Search for the cell housing the specified text and yield its [X, Y] center coordinate. 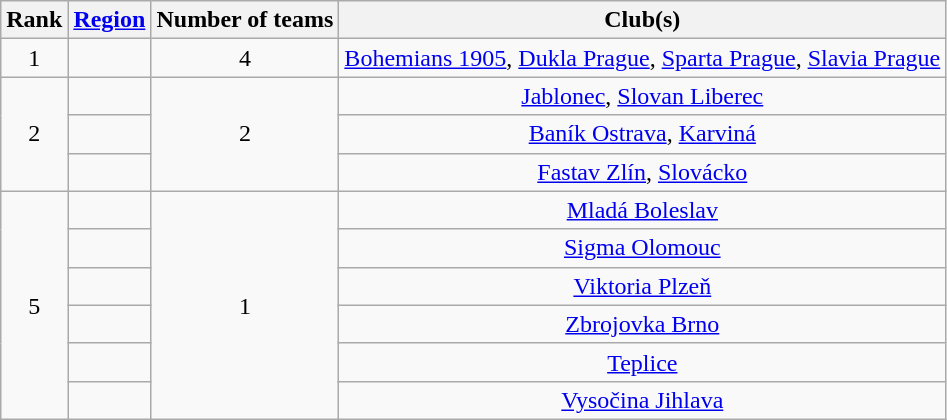
Bohemians 1905, Dukla Prague, Sparta Prague, Slavia Prague [642, 58]
Zbrojovka Brno [642, 324]
Region [110, 20]
Fastav Zlín, Slovácko [642, 172]
5 [34, 305]
Club(s) [642, 20]
Baník Ostrava, Karviná [642, 134]
Rank [34, 20]
Viktoria Plzeň [642, 286]
Sigma Olomouc [642, 248]
Jablonec, Slovan Liberec [642, 96]
Mladá Boleslav [642, 210]
Number of teams [245, 20]
Teplice [642, 362]
Vysočina Jihlava [642, 400]
4 [245, 58]
